Return (X, Y) of the center of cell containing provided text 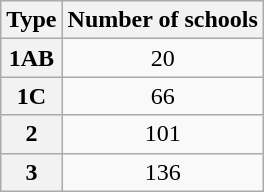
Type (32, 20)
101 (162, 134)
1AB (32, 58)
136 (162, 172)
2 (32, 134)
66 (162, 96)
20 (162, 58)
1C (32, 96)
3 (32, 172)
Number of schools (162, 20)
